Extract the [x, y] coordinate from the center of the cell holding the provided text.  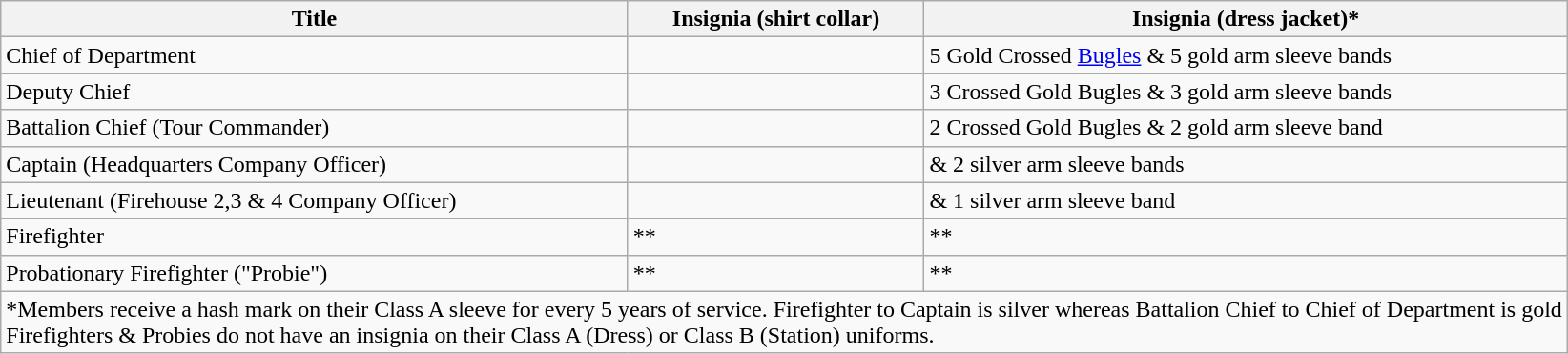
2 Crossed Gold Bugles & 2 gold arm sleeve band [1246, 128]
Firefighter [315, 237]
Insignia (dress jacket)* [1246, 19]
5 Gold Crossed Bugles & 5 gold arm sleeve bands [1246, 55]
& 1 silver arm sleeve band [1246, 200]
Captain (Headquarters Company Officer) [315, 164]
Lieutenant (Firehouse 2,3 & 4 Company Officer) [315, 200]
Insignia (shirt collar) [776, 19]
Probationary Firefighter ("Probie") [315, 273]
& 2 silver arm sleeve bands [1246, 164]
3 Crossed Gold Bugles & 3 gold arm sleeve bands [1246, 92]
Battalion Chief (Tour Commander) [315, 128]
Chief of Department [315, 55]
Title [315, 19]
Deputy Chief [315, 92]
